Scan for the cell matching the given text and deliver its (x, y) coordinate at center. 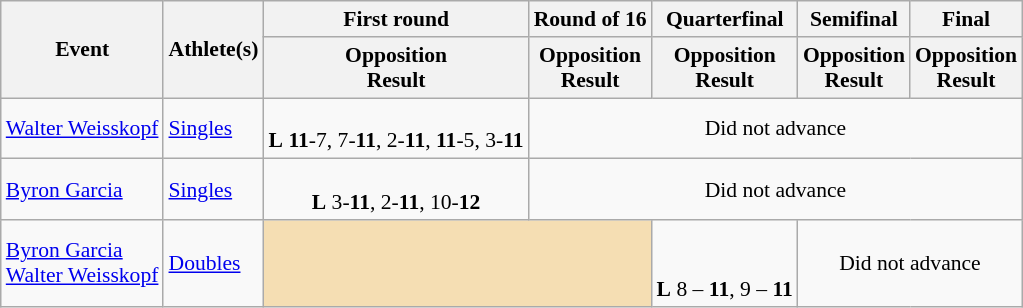
Round of 16 (590, 19)
First round (396, 19)
Semifinal (854, 19)
L 8 – 11, 9 – 11 (725, 264)
Event (82, 50)
Quarterfinal (725, 19)
Byron Garcia (82, 190)
L 11-7, 7-11, 2-11, 11-5, 3-11 (396, 128)
Doubles (213, 264)
Athlete(s) (213, 50)
Final (966, 19)
L 3-11, 2-11, 10-12 (396, 190)
Byron GarciaWalter Weisskopf (82, 264)
Walter Weisskopf (82, 128)
